For the text-containing cell, return its midpoint in (x, y) coordinate format. 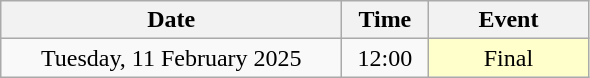
Final (508, 58)
Event (508, 20)
Date (172, 20)
Tuesday, 11 February 2025 (172, 58)
Time (385, 20)
12:00 (385, 58)
